Detect which cell encompasses the target text, then output its [X, Y] center coordinate. 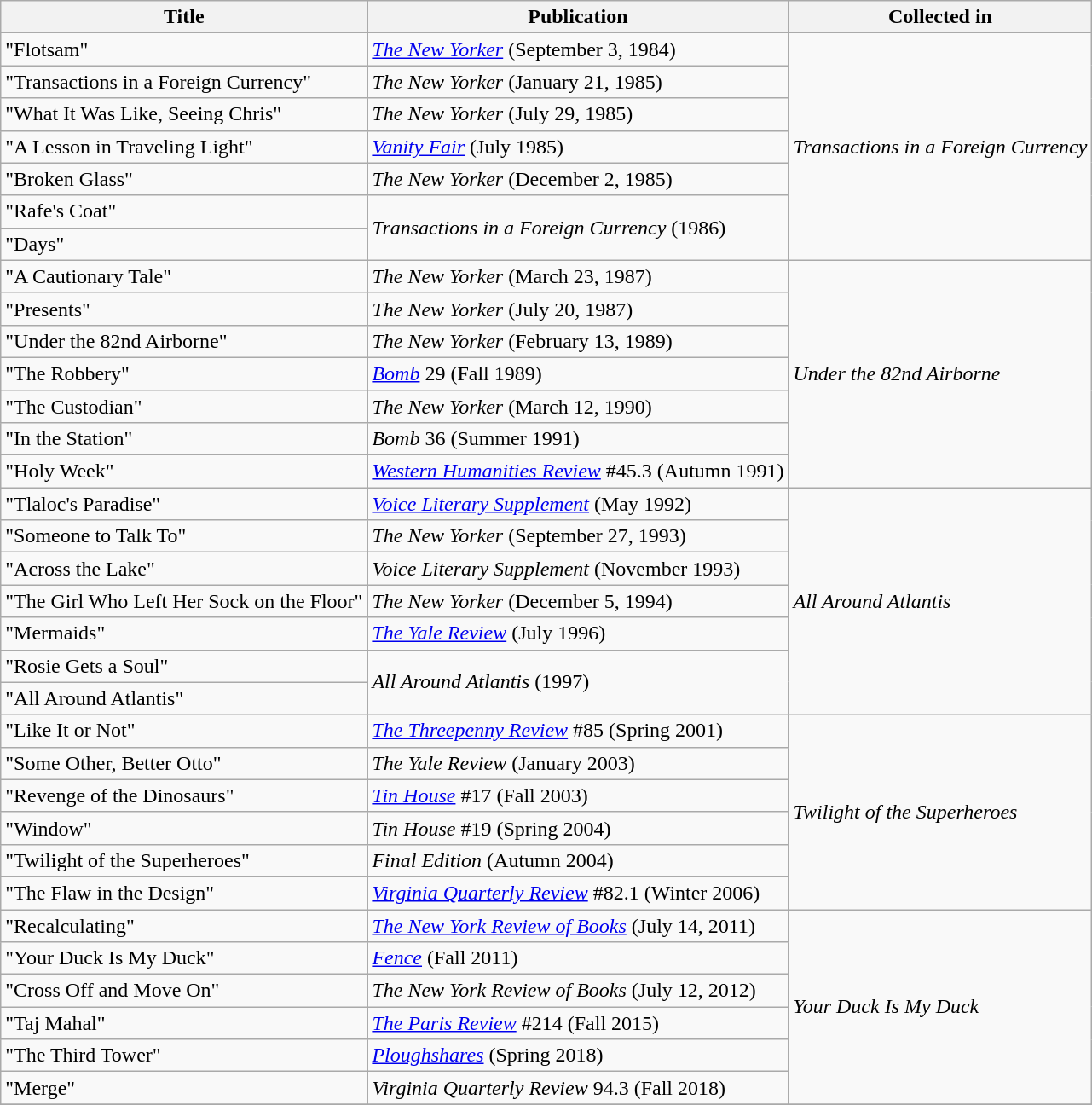
"Your Duck Is My Duck" [184, 958]
The New Yorker (February 13, 1989) [578, 341]
"Days" [184, 244]
"A Lesson in Traveling Light" [184, 147]
"Presents" [184, 309]
"Cross Off and Move On" [184, 991]
"Holy Week" [184, 472]
Bomb 29 (Fall 1989) [578, 373]
"Someone to Talk To" [184, 536]
"Like It or Not" [184, 731]
Fence (Fall 2011) [578, 958]
The New Yorker (December 2, 1985) [578, 179]
The New Yorker (July 20, 1987) [578, 309]
Transactions in a Foreign Currency (1986) [578, 228]
"Window" [184, 828]
Western Humanities Review #45.3 (Autumn 1991) [578, 472]
"Tlaloc's Paradise" [184, 504]
The New Yorker (September 3, 1984) [578, 49]
"What It Was Like, Seeing Chris" [184, 114]
"In the Station" [184, 439]
The New Yorker (July 29, 1985) [578, 114]
Voice Literary Supplement (November 1993) [578, 569]
The New York Review of Books (July 12, 2012) [578, 991]
"Some Other, Better Otto" [184, 763]
"Under the 82nd Airborne" [184, 341]
The Yale Review (July 1996) [578, 633]
Title [184, 17]
Publication [578, 17]
Ploughshares (Spring 2018) [578, 1056]
"Rafe's Coat" [184, 211]
Voice Literary Supplement (May 1992) [578, 504]
The New Yorker (March 23, 1987) [578, 276]
"The Robbery" [184, 373]
The New Yorker (December 5, 1994) [578, 601]
"Recalculating" [184, 925]
"A Cautionary Tale" [184, 276]
The Threepenny Review #85 (Spring 2001) [578, 731]
Vanity Fair (July 1985) [578, 147]
Transactions in a Foreign Currency [940, 147]
The New Yorker (January 21, 1985) [578, 82]
"The Third Tower" [184, 1056]
"Broken Glass" [184, 179]
"Transactions in a Foreign Currency" [184, 82]
"Across the Lake" [184, 569]
"Twilight of the Superheroes" [184, 860]
Bomb 36 (Summer 1991) [578, 439]
The Yale Review (January 2003) [578, 763]
"Rosie Gets a Soul" [184, 666]
Your Duck Is My Duck [940, 1006]
Virginia Quarterly Review 94.3 (Fall 2018) [578, 1088]
"Revenge of the Dinosaurs" [184, 795]
"The Custodian" [184, 407]
Collected in [940, 17]
All Around Atlantis (1997) [578, 682]
Tin House #19 (Spring 2004) [578, 828]
The New York Review of Books (July 14, 2011) [578, 925]
Virginia Quarterly Review #82.1 (Winter 2006) [578, 893]
Final Edition (Autumn 2004) [578, 860]
The New Yorker (September 27, 1993) [578, 536]
"All Around Atlantis" [184, 698]
"Merge" [184, 1088]
The New Yorker (March 12, 1990) [578, 407]
"Taj Mahal" [184, 1023]
Twilight of the Superheroes [940, 812]
The Paris Review #214 (Fall 2015) [578, 1023]
Tin House #17 (Fall 2003) [578, 795]
"The Girl Who Left Her Sock on the Floor" [184, 601]
"Mermaids" [184, 633]
Under the 82nd Airborne [940, 373]
"The Flaw in the Design" [184, 893]
"Flotsam" [184, 49]
All Around Atlantis [940, 601]
